Search for the cell housing the specified text and yield its [X, Y] center coordinate. 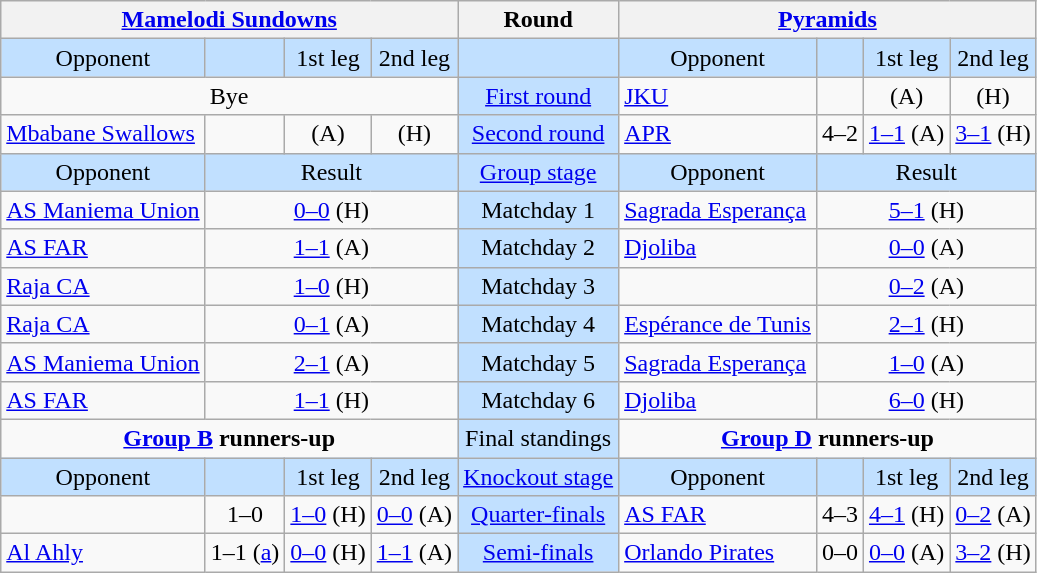
Matchday 1 [538, 210]
6–0 (H) [926, 400]
Quarter-finals [538, 515]
Al Ahly [103, 553]
3–1 (H) [993, 134]
4–1 (H) [906, 515]
Pyramids [828, 20]
0–1 (A) [331, 324]
Knockout stage [538, 477]
Group stage [538, 172]
Matchday 3 [538, 286]
2–1 (H) [926, 324]
Matchday 2 [538, 248]
Mbabane Swallows [103, 134]
Matchday 5 [538, 362]
Semi-finals [538, 553]
APR [718, 134]
First round [538, 96]
Mamelodi Sundowns [230, 20]
5–1 (H) [926, 210]
Bye [230, 96]
4–3 [840, 515]
3–2 (H) [993, 553]
4–2 [840, 134]
1–0 [245, 515]
2–1 (A) [331, 362]
Group B runners-up [230, 438]
Group D runners-up [828, 438]
Matchday 4 [538, 324]
Orlando Pirates [718, 553]
Final standings [538, 438]
Round [538, 20]
1–1 (H) [331, 400]
1–0 (A) [926, 362]
Espérance de Tunis [718, 324]
Second round [538, 134]
JKU [718, 96]
1–1 (a) [245, 553]
0–0 [840, 553]
Matchday 6 [538, 400]
